For the text-containing cell, return its midpoint in (X, Y) coordinate format. 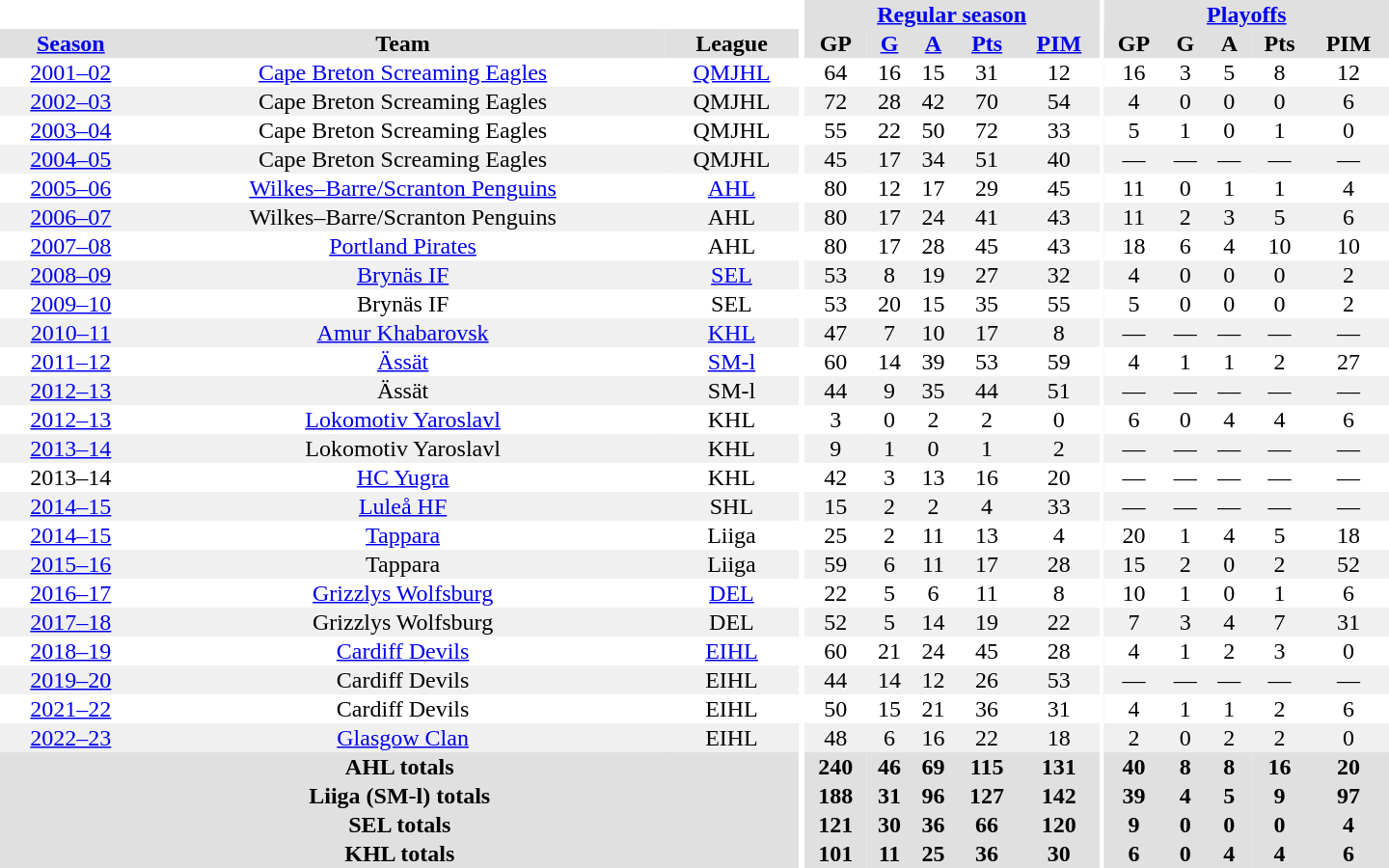
115 (987, 767)
64 (835, 72)
2010–11 (71, 333)
KHL totals (399, 854)
2021–22 (71, 709)
41 (987, 217)
48 (835, 738)
2005–06 (71, 188)
26 (987, 680)
54 (1059, 101)
2006–07 (71, 217)
101 (835, 854)
Liiga (SM-l) totals (399, 796)
127 (987, 796)
2015–16 (71, 564)
2011–12 (71, 362)
SEL totals (399, 825)
2003–04 (71, 130)
46 (889, 767)
Glasgow Clan (403, 738)
2004–05 (71, 159)
2008–09 (71, 275)
32 (1059, 275)
69 (934, 767)
Amur Khabarovsk (403, 333)
70 (987, 101)
97 (1348, 796)
29 (987, 188)
240 (835, 767)
2022–23 (71, 738)
Luleå HF (403, 506)
2007–08 (71, 246)
2016–17 (71, 593)
121 (835, 825)
Season (71, 43)
League (731, 43)
HC Yugra (403, 477)
96 (934, 796)
142 (1059, 796)
Team (403, 43)
120 (1059, 825)
2002–03 (71, 101)
AHL totals (399, 767)
Regular season (951, 14)
131 (1059, 767)
2001–02 (71, 72)
47 (835, 333)
2017–18 (71, 622)
2009–10 (71, 304)
188 (835, 796)
Playoffs (1246, 14)
Portland Pirates (403, 246)
2018–19 (71, 651)
SHL (731, 506)
66 (987, 825)
2019–20 (71, 680)
34 (934, 159)
